Output the (X, Y) coordinate of the center of the cell containing the given text.  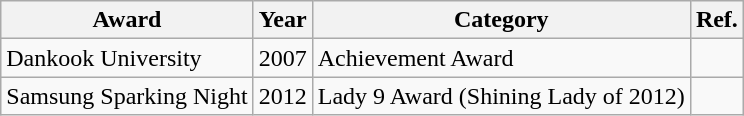
Lady 9 Award (Shining Lady of 2012) (501, 96)
Dankook University (127, 58)
Award (127, 20)
Year (282, 20)
Ref. (716, 20)
2012 (282, 96)
Samsung Sparking Night (127, 96)
Achievement Award (501, 58)
Category (501, 20)
2007 (282, 58)
